Extract the [X, Y] coordinate from the center of the cell holding the provided text.  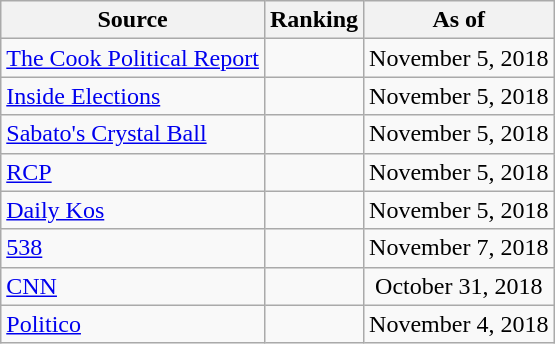
Sabato's Crystal Ball [133, 134]
RCP [133, 172]
Daily Kos [133, 210]
538 [133, 248]
Inside Elections [133, 96]
October 31, 2018 [459, 286]
As of [459, 20]
November 7, 2018 [459, 248]
November 4, 2018 [459, 324]
Politico [133, 324]
CNN [133, 286]
Source [133, 20]
The Cook Political Report [133, 58]
Ranking [314, 20]
